Identify which cell holds the provided text, then report its [X, Y] central coordinate. 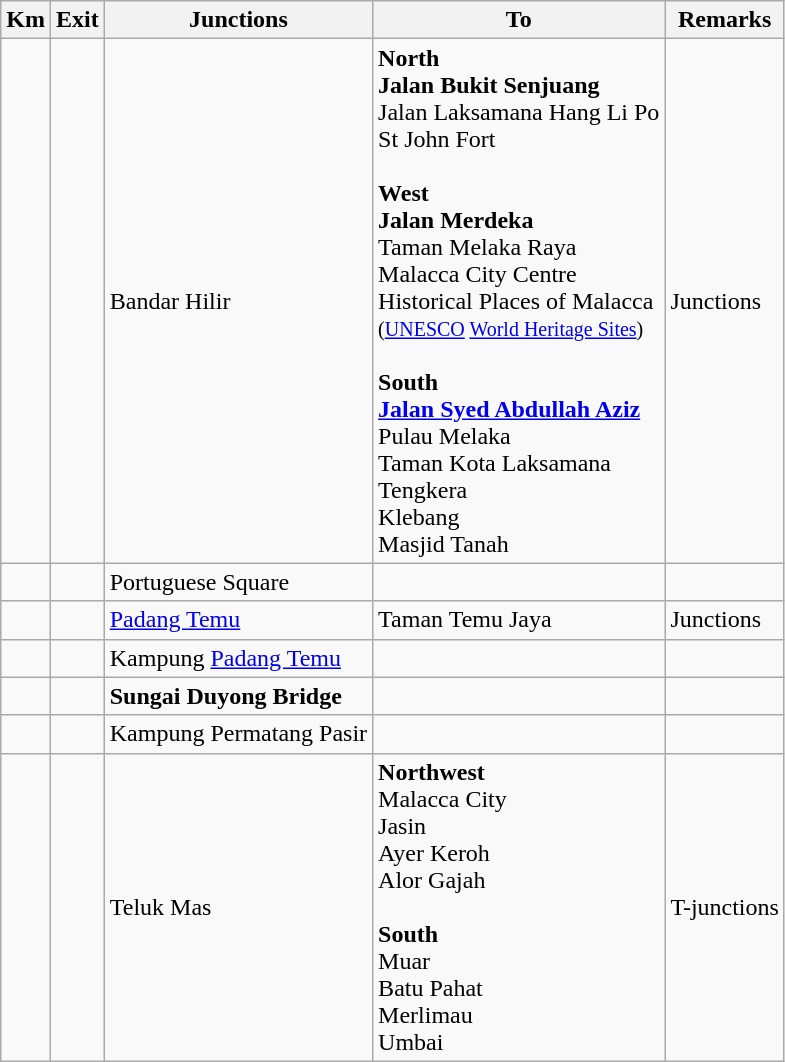
Bandar Hilir [238, 301]
To [519, 20]
Northwest Malacca City Jasin Ayer Keroh Alor GajahSouth Muar Batu Pahat Merlimau Umbai [519, 907]
Sungai Duyong Bridge [238, 696]
Kampung Permatang Pasir [238, 734]
Remarks [725, 20]
Portuguese Square [238, 582]
T-junctions [725, 907]
Padang Temu [238, 620]
Kampung Padang Temu [238, 658]
Exit [77, 20]
Teluk Mas [238, 907]
Taman Temu Jaya [519, 620]
Km [26, 20]
